Scan for the cell matching the given text and deliver its [X, Y] coordinate at center. 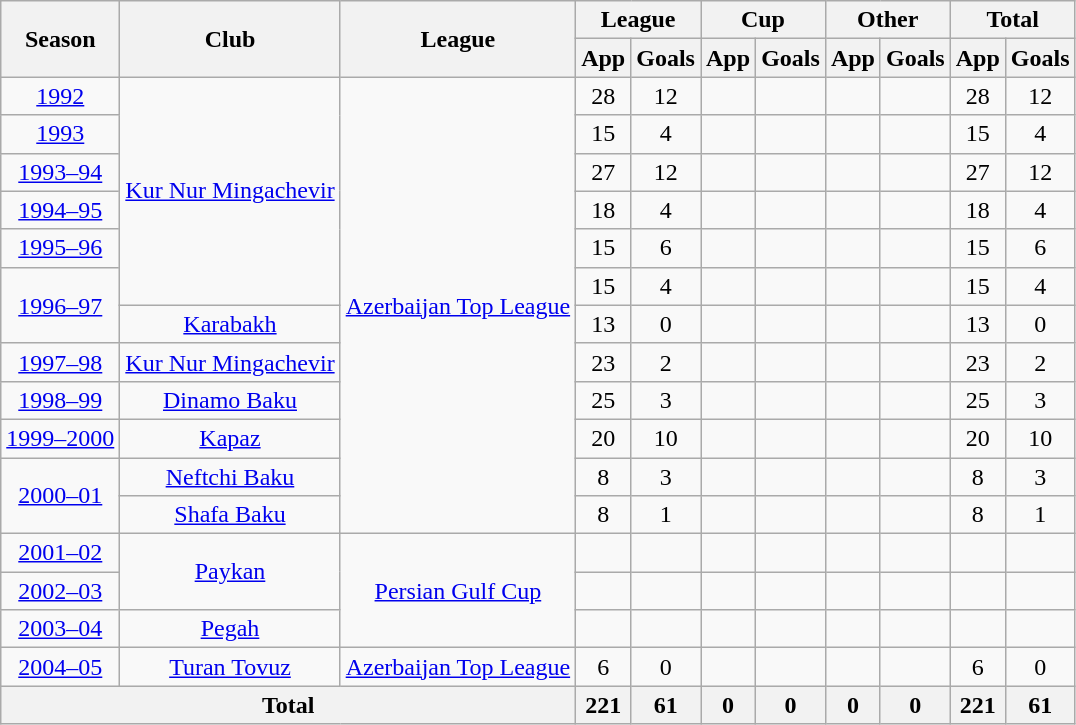
1999–2000 [60, 438]
2004–05 [60, 667]
1993 [60, 134]
Karabakh [230, 324]
Persian Gulf Cup [458, 591]
2001–02 [60, 553]
2002–03 [60, 591]
2003–04 [60, 629]
Other [888, 20]
1993–94 [60, 172]
1995–96 [60, 248]
1996–97 [60, 305]
Cup [762, 20]
Kapaz [230, 438]
1998–99 [60, 400]
Season [60, 39]
Shafa Baku [230, 515]
Neftchi Baku [230, 477]
1997–98 [60, 362]
Paykan [230, 572]
Turan Tovuz [230, 667]
1992 [60, 96]
Pegah [230, 629]
Dinamo Baku [230, 400]
1994–95 [60, 210]
2000–01 [60, 496]
Club [230, 39]
